From the cell containing the given text, extract its center point as (X, Y) coordinate. 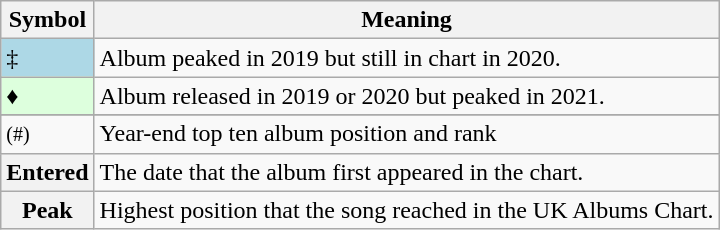
‡ (48, 58)
Album released in 2019 or 2020 but peaked in 2021. (406, 96)
The date that the album first appeared in the chart. (406, 172)
♦ (48, 96)
Symbol (48, 20)
Entered (48, 172)
Highest position that the song reached in the UK Albums Chart. (406, 210)
Peak (48, 210)
Album peaked in 2019 but still in chart in 2020. (406, 58)
Meaning (406, 20)
Year-end top ten album position and rank (406, 134)
(#) (48, 134)
